Extract the (X, Y) coordinate from the center of the cell holding the provided text.  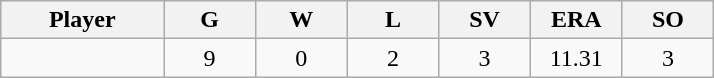
ERA (576, 20)
L (393, 20)
2 (393, 58)
SO (668, 20)
11.31 (576, 58)
0 (301, 58)
9 (210, 58)
SV (485, 20)
W (301, 20)
Player (82, 20)
G (210, 20)
